Capture the cell that displays the provided text and extract its [X, Y] central coordinate. 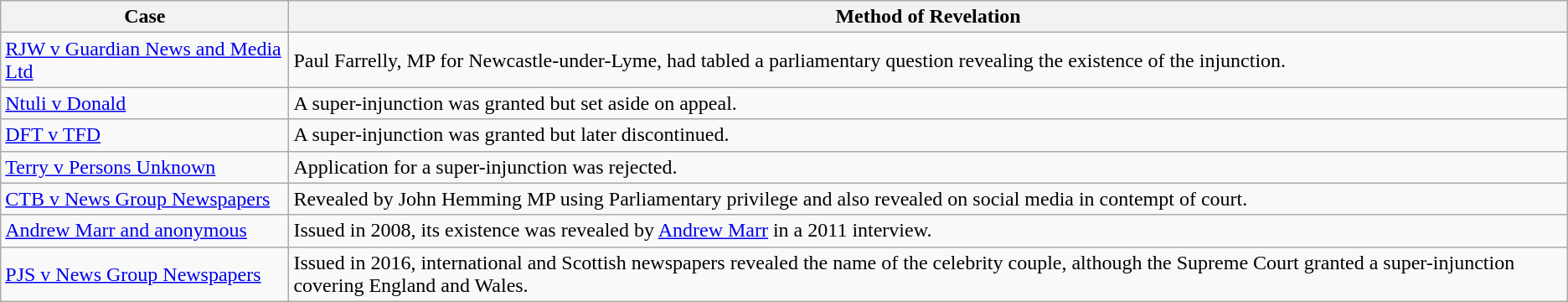
Andrew Marr and anonymous [145, 231]
A super-injunction was granted but set aside on appeal. [928, 103]
Paul Farrelly, MP for Newcastle-under-Lyme, had tabled a parliamentary question revealing the existence of the injunction. [928, 60]
PJS v News Group Newspapers [145, 273]
Revealed by John Hemming MP using Parliamentary privilege and also revealed on social media in contempt of court. [928, 199]
Case [145, 17]
Method of Revelation [928, 17]
Terry v Persons Unknown [145, 167]
Application for a super-injunction was rejected. [928, 167]
Ntuli v Donald [145, 103]
Issued in 2008, its existence was revealed by Andrew Marr in a 2011 interview. [928, 231]
A super-injunction was granted but later discontinued. [928, 135]
RJW v Guardian News and Media Ltd [145, 60]
DFT v TFD [145, 135]
CTB v News Group Newspapers [145, 199]
